Detect which cell encompasses the target text, then output its (x, y) center coordinate. 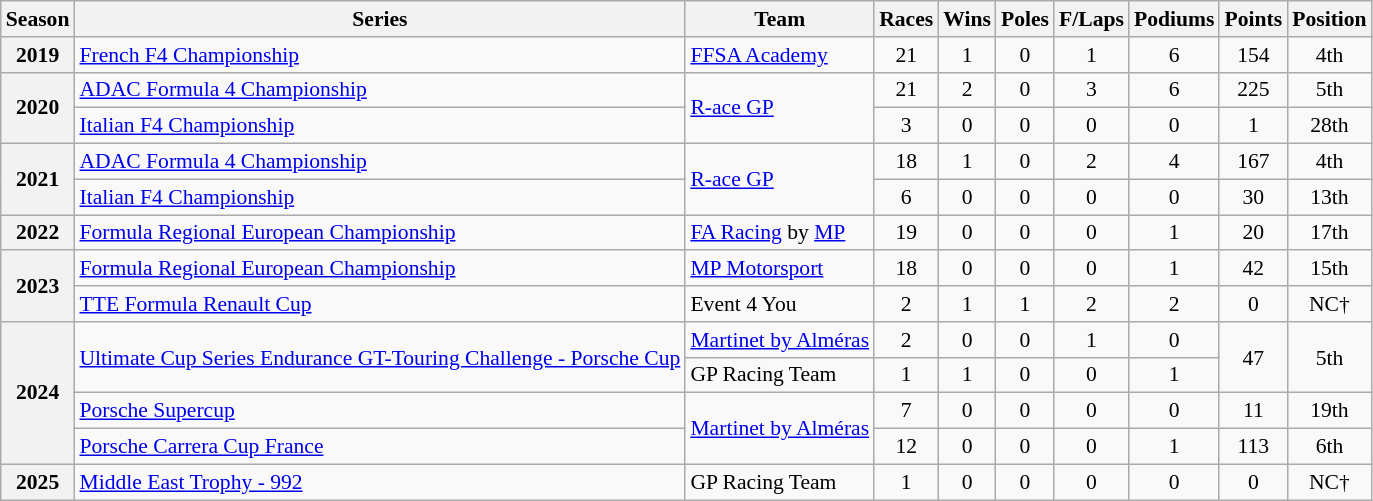
Ultimate Cup Series Endurance GT-Touring Challenge - Porsche Cup (380, 358)
13th (1329, 197)
6th (1329, 447)
Series (380, 19)
154 (1253, 55)
F/Laps (1092, 19)
15th (1329, 269)
Position (1329, 19)
TTE Formula Renault Cup (380, 304)
MP Motorsport (780, 269)
4 (1174, 162)
2023 (38, 286)
7 (906, 411)
47 (1253, 358)
Middle East Trophy - 992 (380, 482)
Event 4 You (780, 304)
2025 (38, 482)
FFSA Academy (780, 55)
French F4 Championship (380, 55)
Podiums (1174, 19)
Porsche Supercup (380, 411)
19 (906, 233)
2020 (38, 108)
42 (1253, 269)
30 (1253, 197)
11 (1253, 411)
Season (38, 19)
225 (1253, 90)
12 (906, 447)
20 (1253, 233)
2022 (38, 233)
FA Racing by MP (780, 233)
Team (780, 19)
19th (1329, 411)
2019 (38, 55)
2021 (38, 180)
Wins (967, 19)
Races (906, 19)
Poles (1025, 19)
167 (1253, 162)
28th (1329, 126)
113 (1253, 447)
17th (1329, 233)
Porsche Carrera Cup France (380, 447)
2024 (38, 393)
Points (1253, 19)
